For the text-containing cell, return its midpoint in [X, Y] coordinate format. 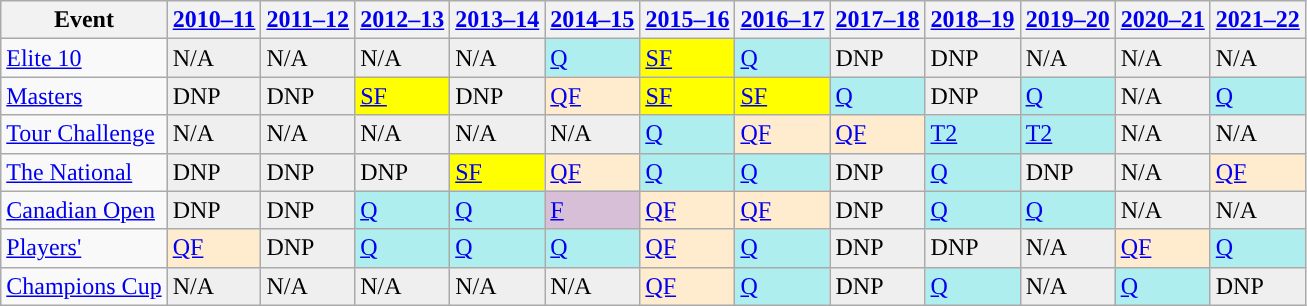
2012–13 [402, 20]
2016–17 [782, 20]
2020–21 [1162, 20]
2021–22 [1258, 20]
2019–20 [1068, 20]
2018–19 [972, 20]
Tour Challenge [84, 134]
2015–16 [688, 20]
Canadian Open [84, 210]
Players' [84, 248]
Champions Cup [84, 286]
The National [84, 172]
2017–18 [878, 20]
F [592, 210]
Elite 10 [84, 58]
2011–12 [308, 20]
Masters [84, 96]
Event [84, 20]
2014–15 [592, 20]
2013–14 [498, 20]
2010–11 [214, 20]
